Extract the (x, y) coordinate from the center of the cell holding the provided text.  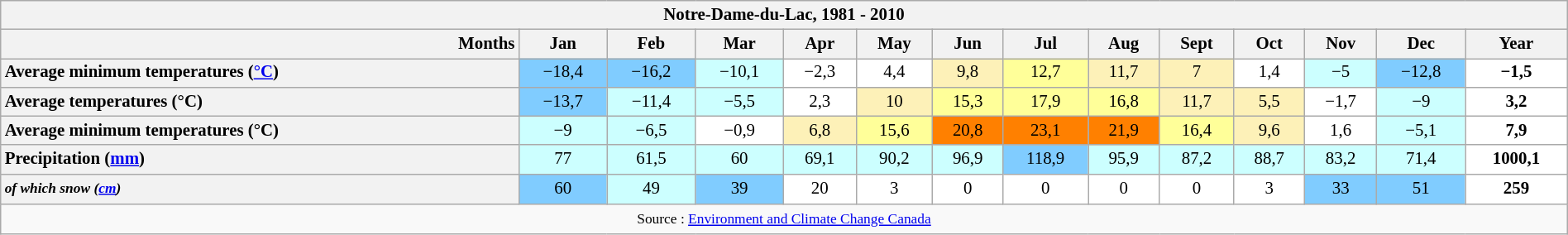
−12,8 (1421, 73)
77 (562, 159)
69,1 (820, 159)
of which snow (cm) (260, 189)
49 (652, 189)
Notre-Dame-du-Lac, 1981 - 2010 (784, 15)
15,6 (895, 131)
−10,1 (739, 73)
−18,4 (562, 73)
Jan (562, 45)
Precipitation (mm) (260, 159)
71,4 (1421, 159)
15,3 (968, 101)
1,4 (1269, 73)
−5 (1341, 73)
12,7 (1045, 73)
90,2 (895, 159)
−5,1 (1421, 131)
−11,4 (652, 101)
9,8 (968, 73)
−6,5 (652, 131)
61,5 (652, 159)
−5,5 (739, 101)
33 (1341, 189)
3,2 (1517, 101)
259 (1517, 189)
9,6 (1269, 131)
−16,2 (652, 73)
Oct (1269, 45)
May (895, 45)
Average temperatures (°C) (260, 101)
Apr (820, 45)
Source : Environment and Climate Change Canada (784, 218)
Aug (1124, 45)
Dec (1421, 45)
6,8 (820, 131)
16,4 (1197, 131)
20 (820, 189)
17,9 (1045, 101)
96,9 (968, 159)
23,1 (1045, 131)
−0,9 (739, 131)
16,8 (1124, 101)
Year (1517, 45)
−1,5 (1517, 73)
10 (895, 101)
Months (260, 45)
20,8 (968, 131)
5,5 (1269, 101)
51 (1421, 189)
95,9 (1124, 159)
4,4 (895, 73)
1000,1 (1517, 159)
83,2 (1341, 159)
88,7 (1269, 159)
Jun (968, 45)
87,2 (1197, 159)
−1,7 (1341, 101)
7 (1197, 73)
−13,7 (562, 101)
Sept (1197, 45)
2,3 (820, 101)
21,9 (1124, 131)
39 (739, 189)
Mar (739, 45)
−2,3 (820, 73)
Jul (1045, 45)
Feb (652, 45)
Nov (1341, 45)
1,6 (1341, 131)
118,9 (1045, 159)
7,9 (1517, 131)
